Output the [x, y] coordinate of the center of the cell containing the given text.  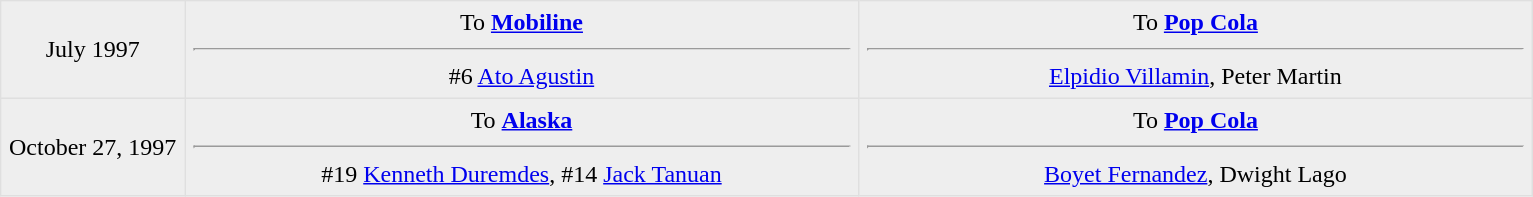
To Pop ColaBoyet Fernandez, Dwight Lago [1195, 147]
October 27, 1997 [93, 147]
To Mobiline#6 Ato Agustin [522, 50]
To Alaska#19 Kenneth Duremdes, #14 Jack Tanuan [522, 147]
July 1997 [93, 50]
To Pop ColaElpidio Villamin, Peter Martin [1195, 50]
